For the text-containing cell, return its midpoint in [X, Y] coordinate format. 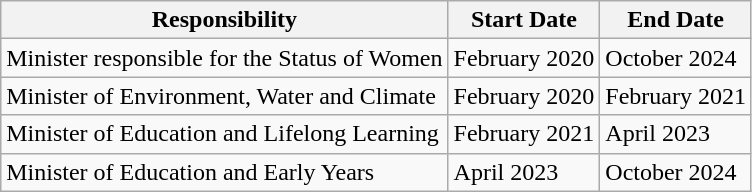
Minister of Education and Lifelong Learning [224, 134]
End Date [676, 20]
Minister responsible for the Status of Women [224, 58]
Minister of Education and Early Years [224, 172]
Minister of Environment, Water and Climate [224, 96]
Responsibility [224, 20]
Start Date [524, 20]
